Output the [x, y] coordinate of the center of the cell containing the given text.  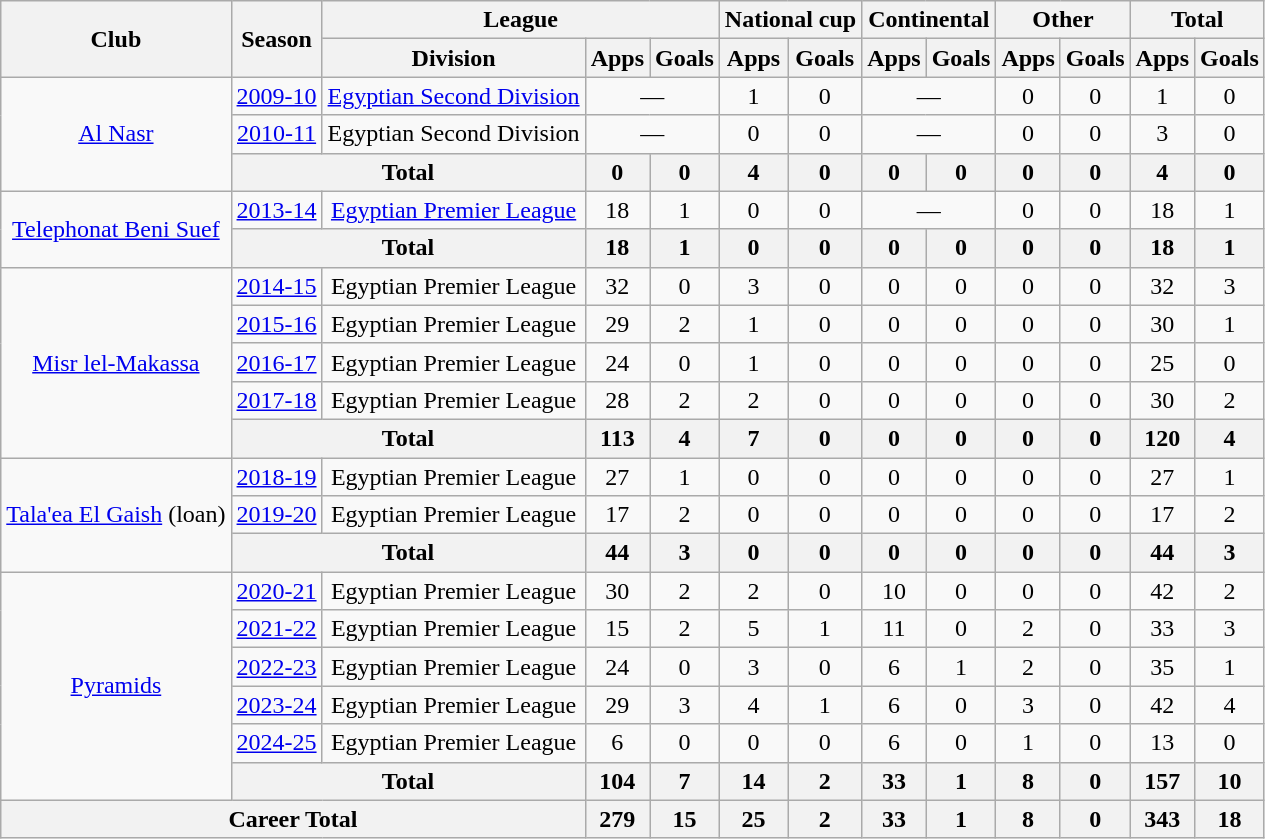
2010-11 [276, 134]
Misr lel-Makassa [116, 362]
National cup [790, 20]
2009-10 [276, 96]
Club [116, 39]
279 [617, 819]
113 [617, 438]
5 [753, 629]
2013-14 [276, 210]
Division [454, 58]
2016-17 [276, 362]
343 [1162, 819]
13 [1162, 743]
28 [617, 400]
Other [1063, 20]
Season [276, 39]
35 [1162, 667]
2019-20 [276, 515]
2021-22 [276, 629]
14 [753, 781]
Al Nasr [116, 134]
2024-25 [276, 743]
120 [1162, 438]
Career Total [293, 819]
Telephonat Beni Suef [116, 229]
2014-15 [276, 286]
2020-21 [276, 591]
104 [617, 781]
Tala'ea El Gaish (loan) [116, 515]
Continental [929, 20]
2022-23 [276, 667]
11 [894, 629]
League [520, 20]
157 [1162, 781]
2023-24 [276, 705]
2017-18 [276, 400]
2018-19 [276, 477]
Pyramids [116, 686]
2015-16 [276, 324]
